Search for the cell housing the specified text and yield its [X, Y] center coordinate. 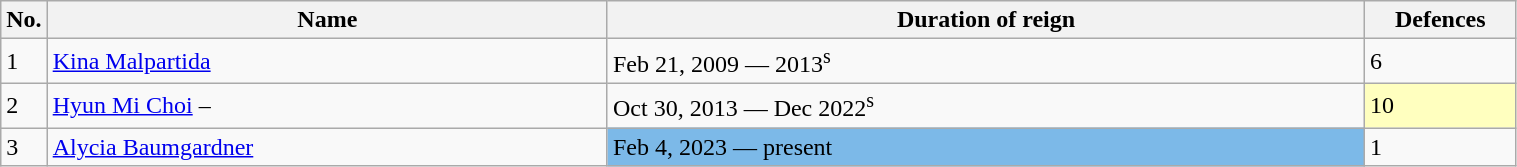
Name [327, 20]
Defences [1441, 20]
No. [24, 20]
10 [1441, 106]
Feb 4, 2023 — present [986, 147]
Feb 21, 2009 — 2013s [986, 62]
Hyun Mi Choi – [327, 106]
6 [1441, 62]
Kina Malpartida [327, 62]
Duration of reign [986, 20]
Oct 30, 2013 — Dec 2022s [986, 106]
2 [24, 106]
Alycia Baumgardner [327, 147]
3 [24, 147]
